Pinpoint the cell where the given text exists, returning its (x, y) midpoint coordinate. 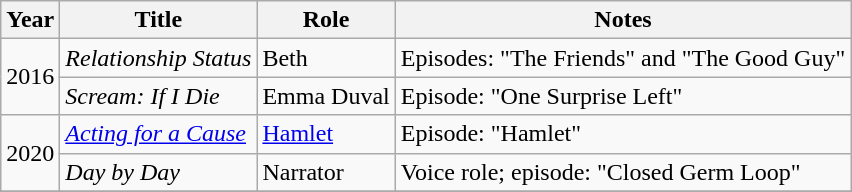
Notes (623, 20)
Episodes: "The Friends" and "The Good Guy" (623, 58)
Scream: If I Die (158, 96)
Year (30, 20)
Emma Duval (326, 96)
Role (326, 20)
Title (158, 20)
Narrator (326, 172)
2016 (30, 77)
Acting for a Cause (158, 134)
Beth (326, 58)
Voice role; episode: "Closed Germ Loop" (623, 172)
Hamlet (326, 134)
Relationship Status (158, 58)
Episode: "One Surprise Left" (623, 96)
2020 (30, 153)
Episode: "Hamlet" (623, 134)
Day by Day (158, 172)
